From the cell containing the given text, extract its center point as (x, y) coordinate. 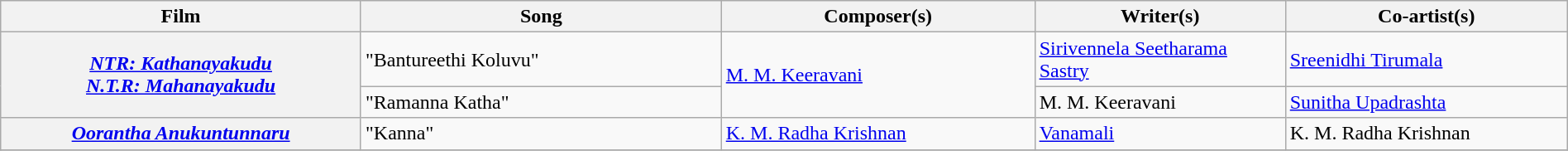
Oorantha Anukuntunnaru (181, 134)
Sunitha Upadrashta (1426, 102)
"Bantureethi Koluvu" (541, 60)
Composer(s) (878, 17)
Song (541, 17)
Sreenidhi Tirumala (1426, 60)
Film (181, 17)
Writer(s) (1159, 17)
"Kanna" (541, 134)
NTR: Kathanayakudu N.T.R: Mahanayakudu (181, 75)
Sirivennela Seetharama Sastry (1159, 60)
Co-artist(s) (1426, 17)
Vanamali (1159, 134)
"Ramanna Katha" (541, 102)
